Extract the [X, Y] coordinate from the center of the cell holding the provided text.  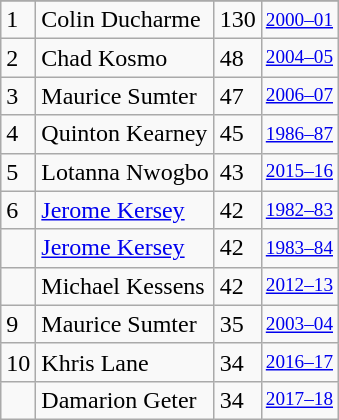
Colin Ducharme [125, 20]
47 [238, 96]
2006–07 [299, 96]
10 [18, 362]
1982–83 [299, 210]
4 [18, 134]
6 [18, 210]
Lotanna Nwogbo [125, 172]
48 [238, 58]
2015–16 [299, 172]
Quinton Kearney [125, 134]
5 [18, 172]
1 [18, 20]
Chad Kosmo [125, 58]
2004–05 [299, 58]
Khris Lane [125, 362]
Damarion Geter [125, 400]
2000–01 [299, 20]
45 [238, 134]
2017–18 [299, 400]
Michael Kessens [125, 286]
43 [238, 172]
130 [238, 20]
1983–84 [299, 248]
2016–17 [299, 362]
1986–87 [299, 134]
2003–04 [299, 324]
35 [238, 324]
2012–13 [299, 286]
3 [18, 96]
2 [18, 58]
9 [18, 324]
